Locate the cell with the specified text and output its (X, Y) center coordinate. 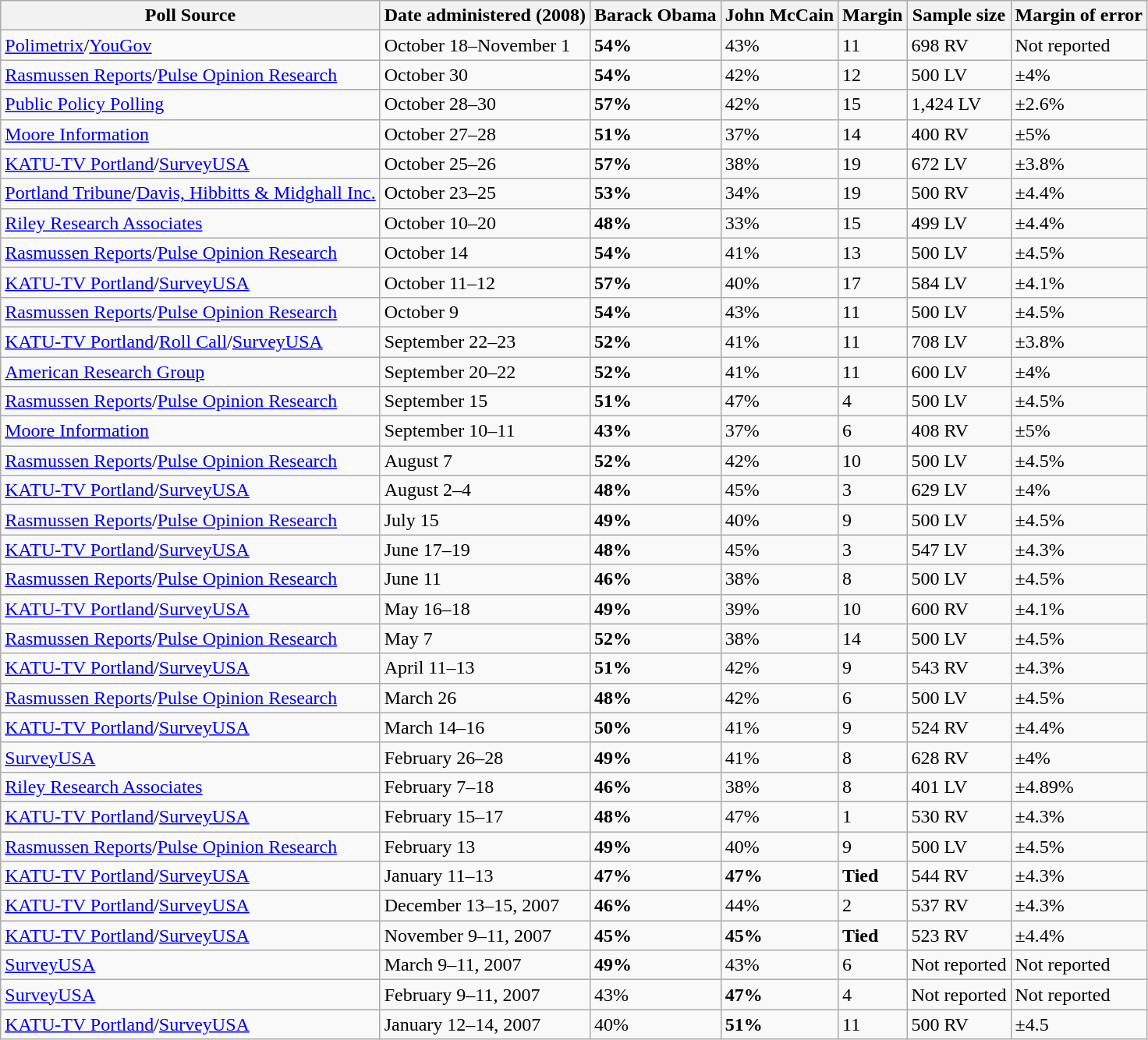
January 11–13 (485, 876)
Polimetrix/YouGov (190, 45)
408 RV (959, 431)
February 13 (485, 846)
October 10–20 (485, 223)
Portland Tribune/Davis, Hibbitts & Midghall Inc. (190, 193)
Margin (873, 16)
547 LV (959, 550)
October 30 (485, 75)
April 11–13 (485, 668)
March 14–16 (485, 727)
John McCain (779, 16)
November 9–11, 2007 (485, 936)
12 (873, 75)
September 15 (485, 401)
1 (873, 816)
600 LV (959, 372)
March 26 (485, 698)
13 (873, 253)
May 7 (485, 639)
Margin of error (1079, 16)
600 RV (959, 609)
October 9 (485, 312)
August 2–4 (485, 490)
50% (655, 727)
September 10–11 (485, 431)
2 (873, 906)
584 LV (959, 282)
34% (779, 193)
October 14 (485, 253)
544 RV (959, 876)
524 RV (959, 727)
February 15–17 (485, 816)
February 7–18 (485, 787)
September 20–22 (485, 372)
530 RV (959, 816)
October 28–30 (485, 104)
American Research Group (190, 372)
June 17–19 (485, 550)
400 RV (959, 134)
Public Policy Polling (190, 104)
39% (779, 609)
January 12–14, 2007 (485, 1024)
±4.5 (1079, 1024)
July 15 (485, 520)
Date administered (2008) (485, 16)
±4.89% (1079, 787)
401 LV (959, 787)
708 LV (959, 341)
537 RV (959, 906)
August 7 (485, 461)
629 LV (959, 490)
October 25–26 (485, 164)
September 22–23 (485, 341)
Barack Obama (655, 16)
499 LV (959, 223)
Sample size (959, 16)
March 9–11, 2007 (485, 965)
October 27–28 (485, 134)
1,424 LV (959, 104)
Poll Source (190, 16)
May 16–18 (485, 609)
June 11 (485, 579)
523 RV (959, 936)
17 (873, 282)
53% (655, 193)
October 18–November 1 (485, 45)
44% (779, 906)
December 13–15, 2007 (485, 906)
698 RV (959, 45)
±2.6% (1079, 104)
33% (779, 223)
KATU-TV Portland/Roll Call/SurveyUSA (190, 341)
October 11–12 (485, 282)
628 RV (959, 757)
February 9–11, 2007 (485, 995)
October 23–25 (485, 193)
February 26–28 (485, 757)
672 LV (959, 164)
543 RV (959, 668)
